Scan for the cell matching the given text and deliver its [X, Y] coordinate at center. 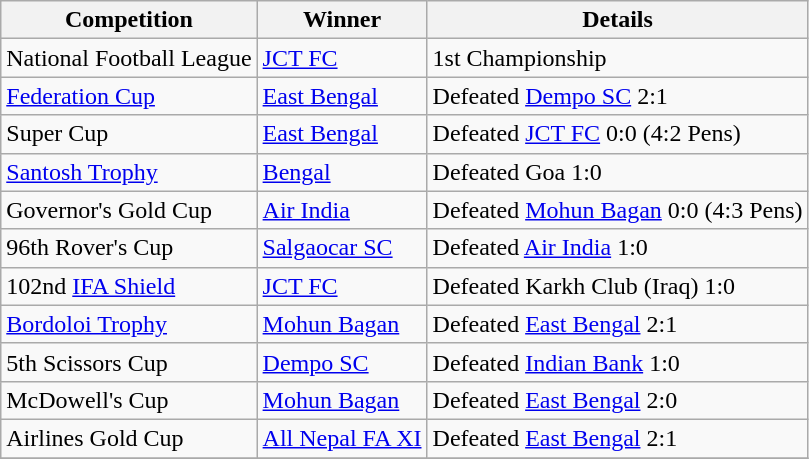
Dempo SC [342, 362]
5th Scissors Cup [129, 362]
Air India [342, 210]
Super Cup [129, 134]
Details [618, 20]
Defeated East Bengal 2:0 [618, 400]
102nd IFA Shield [129, 286]
Salgaocar SC [342, 248]
Defeated Air India 1:0 [618, 248]
Competition [129, 20]
Defeated Karkh Club (Iraq) 1:0 [618, 286]
Governor's Gold Cup [129, 210]
Bordoloi Trophy [129, 324]
Bengal [342, 172]
1st Championship [618, 58]
Defeated Mohun Bagan 0:0 (4:3 Pens) [618, 210]
McDowell's Cup [129, 400]
Federation Cup [129, 96]
Santosh Trophy [129, 172]
Defeated Dempo SC 2:1 [618, 96]
Defeated Indian Bank 1:0 [618, 362]
Defeated Goa 1:0 [618, 172]
All Nepal FA XI [342, 438]
Defeated JCT FC 0:0 (4:2 Pens) [618, 134]
National Football League [129, 58]
Airlines Gold Cup [129, 438]
Winner [342, 20]
96th Rover's Cup [129, 248]
